Determine the (X, Y) coordinate at the center of the cell enclosing the given text.  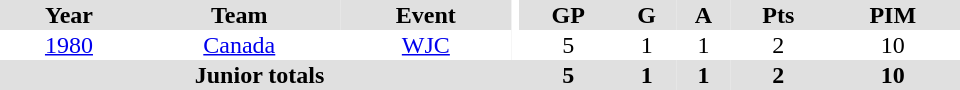
G (646, 15)
Team (240, 15)
GP (568, 15)
Canada (240, 45)
PIM (893, 15)
1980 (69, 45)
A (704, 15)
Pts (778, 15)
Year (69, 15)
Event (426, 15)
Junior totals (260, 75)
WJC (426, 45)
